Find where the given text appears and provide that cell's center as (x, y) coordinate. 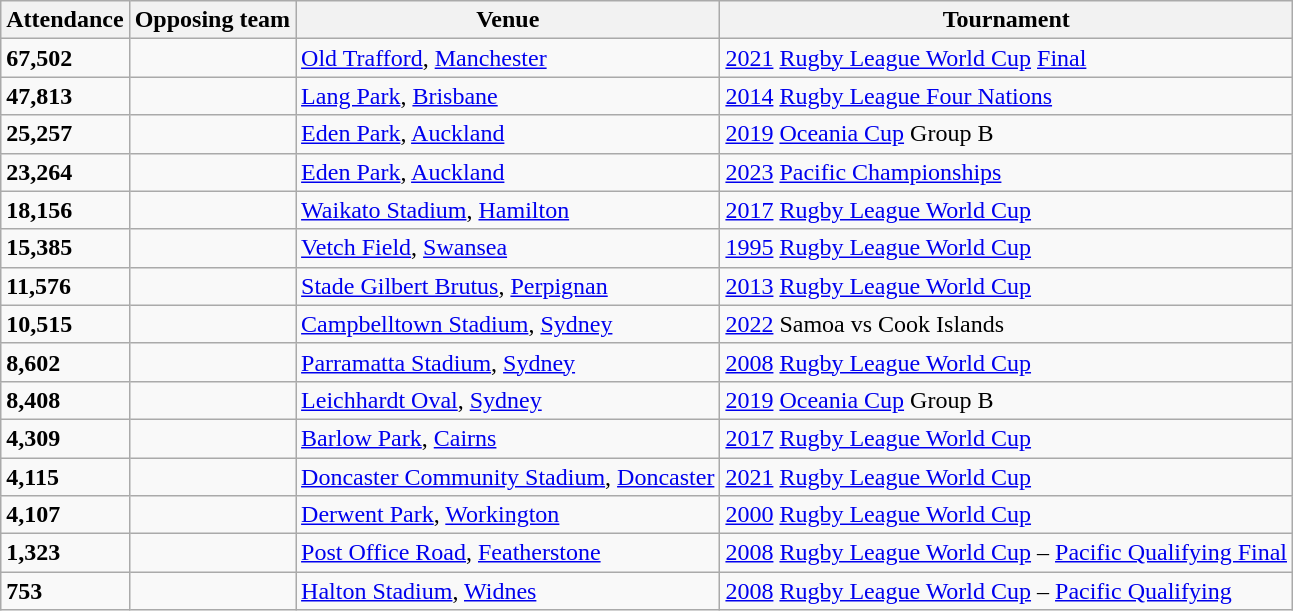
Derwent Park, Workington (508, 515)
4,309 (65, 438)
Opposing team (212, 20)
2000 Rugby League World Cup (1006, 515)
47,813 (65, 96)
2023 Pacific Championships (1006, 172)
11,576 (65, 286)
Vetch Field, Swansea (508, 248)
8,408 (65, 400)
Old Trafford, Manchester (508, 58)
4,115 (65, 477)
Post Office Road, Featherstone (508, 553)
2008 Rugby League World Cup (1006, 362)
Halton Stadium, Widnes (508, 591)
25,257 (65, 134)
Stade Gilbert Brutus, Perpignan (508, 286)
Attendance (65, 20)
Doncaster Community Stadium, Doncaster (508, 477)
2008 Rugby League World Cup – Pacific Qualifying Final (1006, 553)
Venue (508, 20)
23,264 (65, 172)
15,385 (65, 248)
1,323 (65, 553)
8,602 (65, 362)
Tournament (1006, 20)
10,515 (65, 324)
2021 Rugby League World Cup (1006, 477)
Campbelltown Stadium, Sydney (508, 324)
Barlow Park, Cairns (508, 438)
753 (65, 591)
Parramatta Stadium, Sydney (508, 362)
2013 Rugby League World Cup (1006, 286)
Waikato Stadium, Hamilton (508, 210)
2014 Rugby League Four Nations (1006, 96)
2008 Rugby League World Cup – Pacific Qualifying (1006, 591)
18,156 (65, 210)
Lang Park, Brisbane (508, 96)
Leichhardt Oval, Sydney (508, 400)
2021 Rugby League World Cup Final (1006, 58)
67,502 (65, 58)
4,107 (65, 515)
2022 Samoa vs Cook Islands (1006, 324)
1995 Rugby League World Cup (1006, 248)
